Identify which cell holds the provided text, then report its [X, Y] central coordinate. 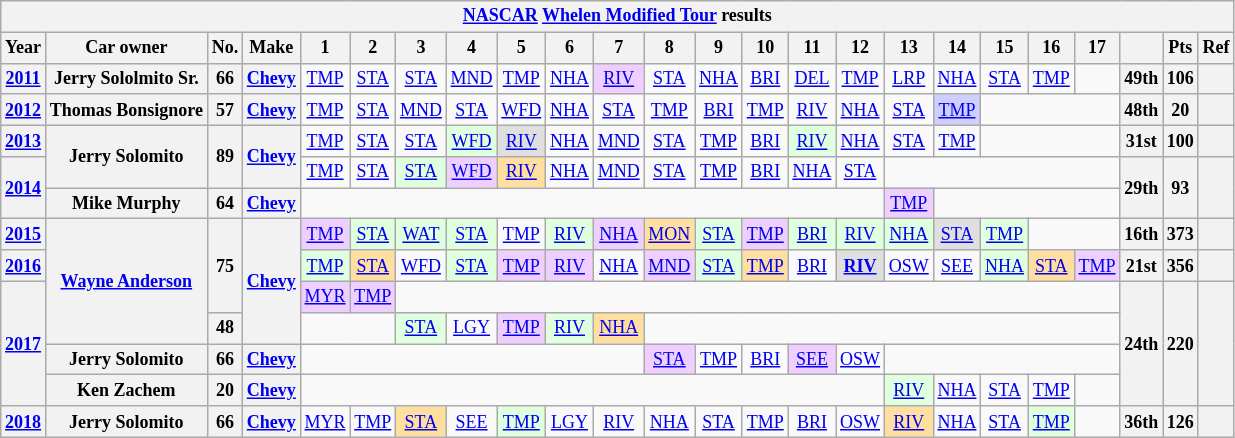
2011 [24, 78]
Year [24, 48]
WAT [422, 234]
356 [1181, 266]
2018 [24, 422]
Wayne Anderson [126, 282]
Ref [1216, 48]
7 [618, 48]
48th [1142, 110]
373 [1181, 234]
Pts [1181, 48]
14 [957, 48]
93 [1181, 188]
5 [522, 48]
4 [472, 48]
DEL [812, 78]
16th [1142, 234]
MON [670, 234]
Jerry Sololmito Sr. [126, 78]
106 [1181, 78]
6 [570, 48]
2013 [24, 140]
36th [1142, 422]
15 [1005, 48]
21st [1142, 266]
49th [1142, 78]
12 [860, 48]
75 [224, 266]
2016 [24, 266]
3 [422, 48]
10 [765, 48]
2014 [24, 188]
2012 [24, 110]
24th [1142, 344]
No. [224, 48]
LRP [908, 78]
1 [325, 48]
29th [1142, 188]
220 [1181, 344]
16 [1051, 48]
9 [719, 48]
17 [1097, 48]
11 [812, 48]
Car owner [126, 48]
57 [224, 110]
89 [224, 156]
Ken Zachem [126, 390]
Thomas Bonsignore [126, 110]
8 [670, 48]
48 [224, 328]
Make [271, 48]
13 [908, 48]
2 [373, 48]
31st [1142, 140]
100 [1181, 140]
2015 [24, 234]
Mike Murphy [126, 204]
126 [1181, 422]
NASCAR Whelen Modified Tour results [618, 16]
2017 [24, 344]
64 [224, 204]
